Find where the given text appears and provide that cell's center as (x, y) coordinate. 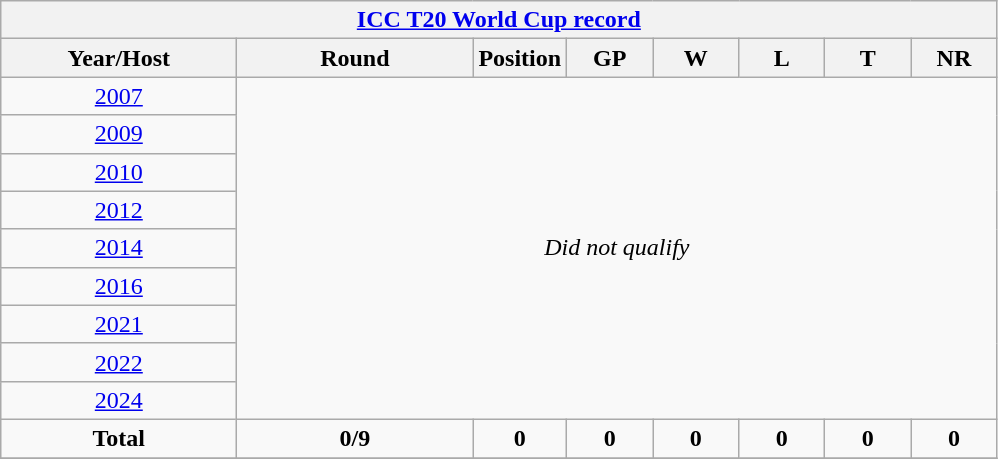
NR (954, 58)
2010 (119, 172)
2012 (119, 210)
2024 (119, 400)
L (782, 58)
T (868, 58)
GP (610, 58)
Round (355, 58)
Position (520, 58)
ICC T20 World Cup record (499, 20)
2009 (119, 134)
W (696, 58)
2022 (119, 362)
2021 (119, 324)
0/9 (355, 438)
Did not qualify (617, 248)
2014 (119, 248)
Year/Host (119, 58)
Total (119, 438)
2016 (119, 286)
2007 (119, 96)
